Identify which cell holds the provided text, then report its (X, Y) central coordinate. 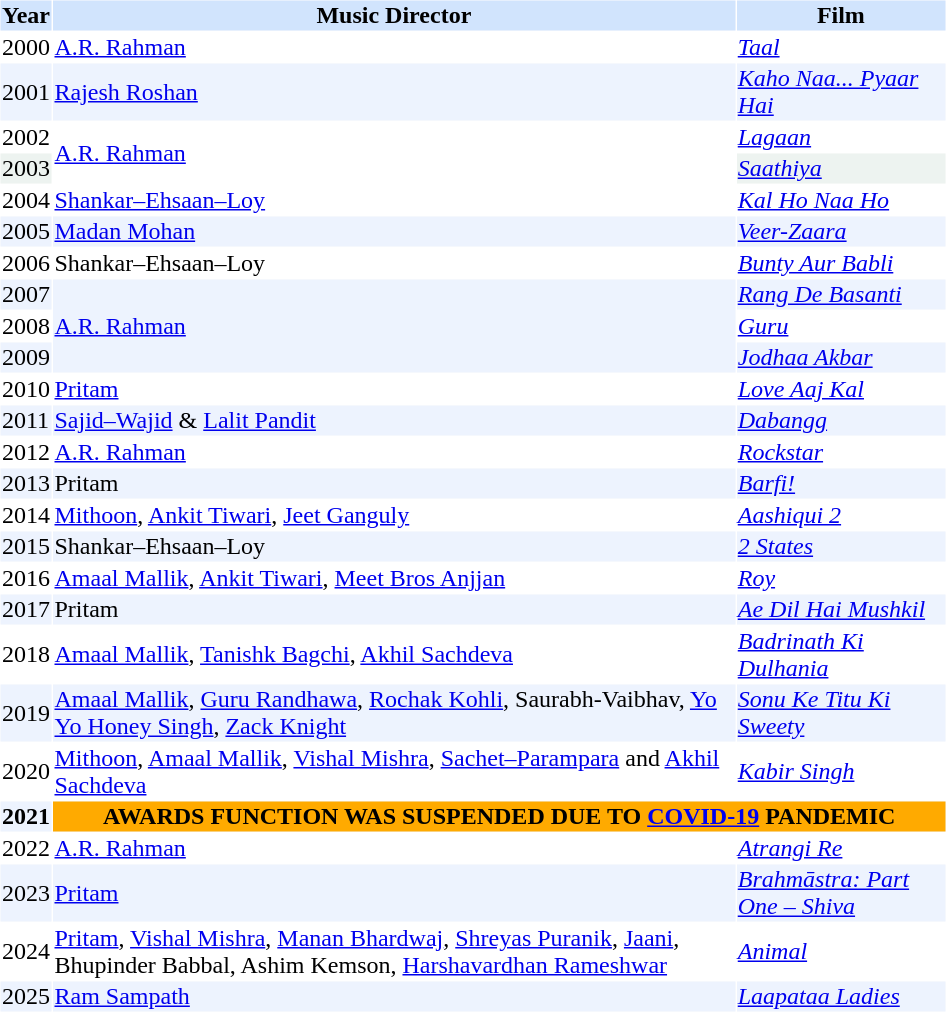
Amaal Mallik, Guru Randhawa, Rochak Kohli, Saurabh-Vaibhav, Yo Yo Honey Singh, Zack Knight (394, 712)
Love Aaj Kal (840, 389)
Sonu Ke Titu Ki Sweety (840, 712)
Guru (840, 326)
AWARDS FUNCTION WAS SUSPENDED DUE TO COVID-19 PANDEMIC (499, 817)
Aashiqui 2 (840, 515)
2016 (26, 578)
Dabangg (840, 421)
Sajid–Wajid & Lalit Pandit (394, 421)
2017 (26, 609)
Veer-Zaara (840, 231)
2013 (26, 483)
Mithoon, Ankit Tiwari, Jeet Ganguly (394, 515)
Amaal Mallik, Tanishk Bagchi, Akhil Sachdeva (394, 654)
Madan Mohan (394, 231)
Laapataa Ladies (840, 997)
2014 (26, 515)
2023 (26, 892)
Film (840, 15)
2018 (26, 654)
2010 (26, 389)
Kabir Singh (840, 772)
Atrangi Re (840, 848)
Rang De Basanti (840, 295)
2003 (26, 169)
2019 (26, 712)
Brahmāstra: Part One – Shiva (840, 892)
Rajesh Roshan (394, 92)
2021 (26, 817)
2000 (26, 47)
Mithoon, Amaal Mallik, Vishal Mishra, Sachet–Parampara and Akhil Sachdeva (394, 772)
2011 (26, 421)
Kaho Naa... Pyaar Hai (840, 92)
Animal (840, 952)
2020 (26, 772)
2006 (26, 263)
Ae Dil Hai Mushkil (840, 609)
Year (26, 15)
Music Director (394, 15)
2008 (26, 326)
2004 (26, 200)
Jodhaa Akbar (840, 357)
2024 (26, 952)
Badrinath Ki Dulhania (840, 654)
2002 (26, 137)
2007 (26, 295)
Lagaan (840, 137)
Rockstar (840, 452)
2022 (26, 848)
2 States (840, 547)
2015 (26, 547)
Roy (840, 578)
Amaal Mallik, Ankit Tiwari, Meet Bros Anjjan (394, 578)
2012 (26, 452)
2009 (26, 357)
2001 (26, 92)
2005 (26, 231)
Kal Ho Naa Ho (840, 200)
Bunty Aur Babli (840, 263)
Ram Sampath (394, 997)
Taal (840, 47)
Pritam, Vishal Mishra, Manan Bhardwaj, Shreyas Puranik, Jaani, Bhupinder Babbal, Ashim Kemson, Harshavardhan Rameshwar (394, 952)
Saathiya (840, 169)
2025 (26, 997)
Barfi! (840, 483)
